Return [x, y] of the center of cell containing provided text 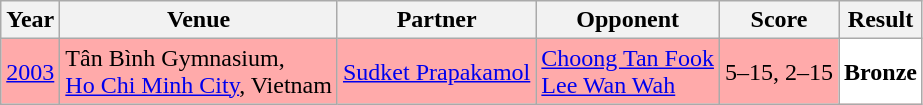
5–15, 2–15 [778, 72]
2003 [30, 72]
Year [30, 20]
Sudket Prapakamol [436, 72]
Opponent [628, 20]
Partner [436, 20]
Venue [199, 20]
Bronze [881, 72]
Result [881, 20]
Tân Bình Gymnasium,Ho Chi Minh City, Vietnam [199, 72]
Score [778, 20]
Choong Tan Fook Lee Wan Wah [628, 72]
